From the cell containing the given text, extract its center point as (x, y) coordinate. 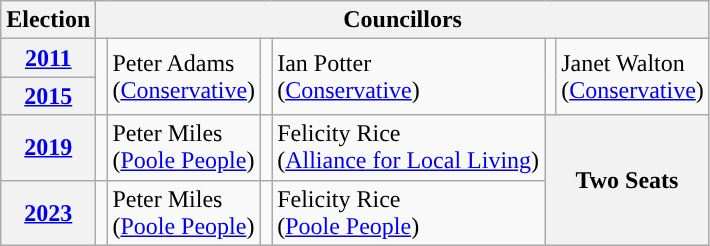
2015 (48, 96)
Janet Walton(Conservative) (633, 77)
Felicity Rice(Poole People) (408, 212)
2019 (48, 148)
Ian Potter(Conservative) (408, 77)
Election (48, 20)
Two Seats (628, 180)
Councillors (403, 20)
2023 (48, 212)
Felicity Rice(Alliance for Local Living) (408, 148)
2011 (48, 58)
Peter Adams(Conservative) (184, 77)
